From the cell containing the given text, extract its center point as [X, Y] coordinate. 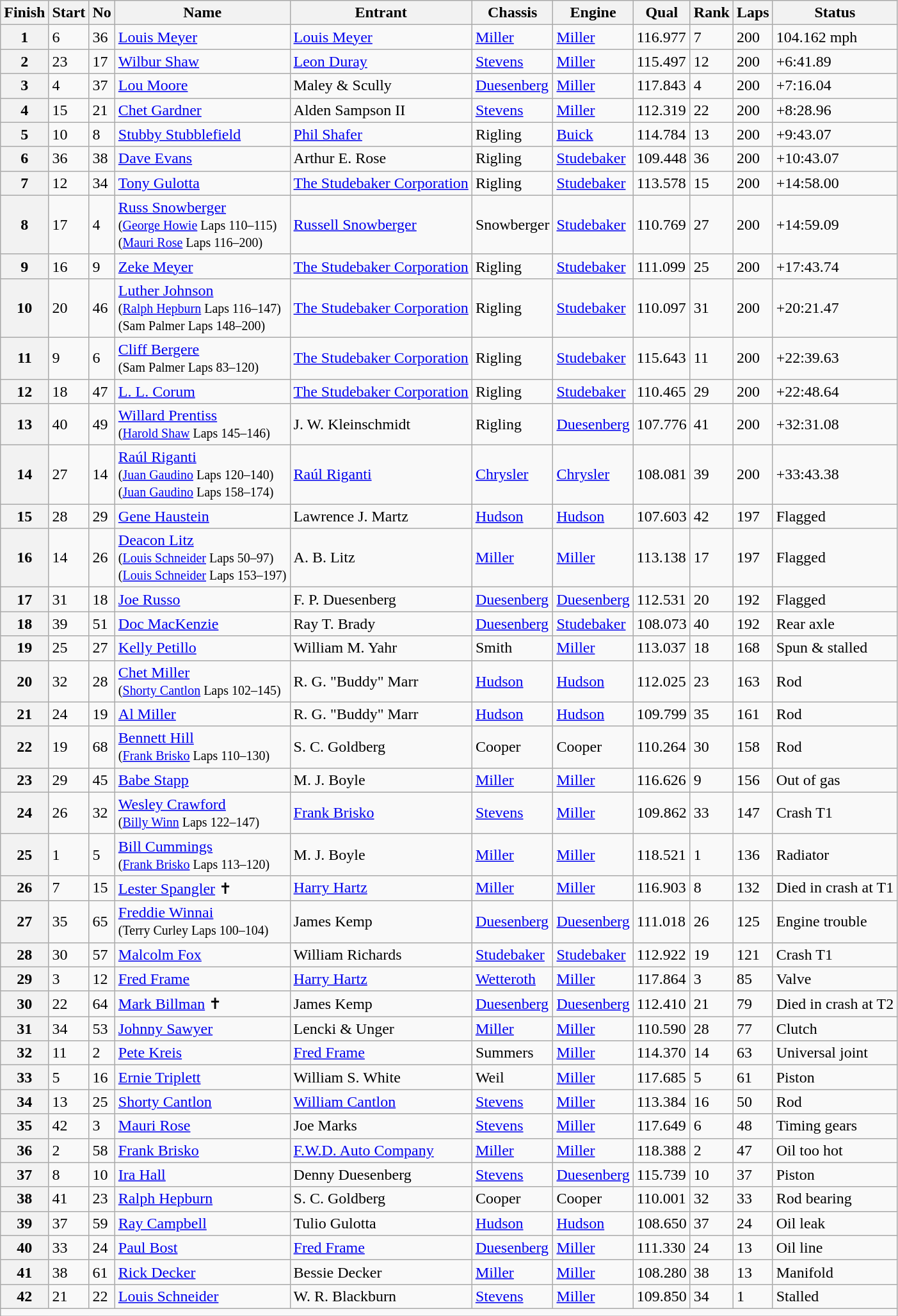
Oil too hot [835, 1150]
79 [753, 1004]
Stubby Stubblefield [202, 134]
Dave Evans [202, 159]
+10:43.07 [835, 159]
112.319 [662, 110]
William M. Yahr [381, 648]
+14:59.09 [835, 225]
Joe Russo [202, 599]
Mark Billman ✝ [202, 1004]
Chet Gardner [202, 110]
77 [753, 1029]
Entrant [381, 13]
104.162 mph [835, 37]
117.843 [662, 86]
Out of gas [835, 780]
163 [753, 681]
Louis Schneider [202, 1296]
Tulio Gulotta [381, 1223]
116.977 [662, 37]
Rank [712, 13]
113.384 [662, 1102]
110.001 [662, 1199]
161 [753, 714]
115.739 [662, 1175]
Russ Snowberger(George Howie Laps 110–115)(Mauri Rose Laps 116–200) [202, 225]
Timing gears [835, 1126]
48 [753, 1126]
Alden Sampson II [381, 110]
113.037 [662, 648]
No [102, 13]
Luther Johnson(Ralph Hepburn Laps 116–147)(Sam Palmer Laps 148–200) [202, 308]
Buick [593, 134]
Al Miller [202, 714]
116.903 [662, 888]
Joe Marks [381, 1126]
118.388 [662, 1150]
108.280 [662, 1272]
114.370 [662, 1053]
57 [102, 955]
Status [835, 13]
Valve [835, 979]
Paul Bost [202, 1248]
85 [753, 979]
132 [753, 888]
Raúl Riganti(Juan Gaudino Laps 120–140)(Juan Gaudino Laps 158–174) [202, 475]
113.138 [662, 558]
W. R. Blackburn [381, 1296]
Name [202, 13]
+33:43.38 [835, 475]
121 [753, 955]
J. W. Kleinschmidt [381, 425]
Rick Decker [202, 1272]
Malcolm Fox [202, 955]
51 [102, 624]
Snowberger [512, 225]
Wesley Crawford(Billy Winn Laps 122–147) [202, 813]
Weil [512, 1077]
+6:41.89 [835, 61]
110.465 [662, 391]
Deacon Litz(Louis Schneider Laps 50–97)(Louis Schneider Laps 153–197) [202, 558]
Doc MacKenzie [202, 624]
Oil line [835, 1248]
117.864 [662, 979]
Russell Snowberger [381, 225]
Laps [753, 13]
Maley & Scully [381, 86]
Wetteroth [512, 979]
Start [69, 13]
59 [102, 1223]
Bessie Decker [381, 1272]
Smith [512, 648]
111.330 [662, 1248]
107.603 [662, 516]
+8:28.96 [835, 110]
Rod bearing [835, 1199]
109.850 [662, 1296]
158 [753, 747]
115.497 [662, 61]
112.922 [662, 955]
Bennett Hill(Frank Brisko Laps 110–130) [202, 747]
Oil leak [835, 1223]
Lencki & Unger [381, 1029]
Cliff Bergere(Sam Palmer Laps 83–120) [202, 358]
46 [102, 308]
+22:48.64 [835, 391]
Wilbur Shaw [202, 61]
Ralph Hepburn [202, 1199]
L. L. Corum [202, 391]
Ira Hall [202, 1175]
Engine [593, 13]
Rear axle [835, 624]
Manifold [835, 1272]
Chassis [512, 13]
111.099 [662, 266]
Chet Miller(Shorty Cantlon Laps 102–145) [202, 681]
107.776 [662, 425]
Ernie Triplett [202, 1077]
Mauri Rose [202, 1126]
108.073 [662, 624]
F. P. Duesenberg [381, 599]
112.025 [662, 681]
58 [102, 1150]
Gene Haustein [202, 516]
A. B. Litz [381, 558]
68 [102, 747]
Radiator [835, 855]
108.650 [662, 1223]
156 [753, 780]
Spun & stalled [835, 648]
112.410 [662, 1004]
64 [102, 1004]
111.018 [662, 921]
115.643 [662, 358]
Ray T. Brady [381, 624]
63 [753, 1053]
F.W.D. Auto Company [381, 1150]
Finish [24, 13]
William Cantlon [381, 1102]
110.264 [662, 747]
Clutch [835, 1029]
Willard Prentiss (Harold Shaw Laps 145–146) [202, 425]
Arthur E. Rose [381, 159]
125 [753, 921]
113.578 [662, 183]
Died in crash at T2 [835, 1004]
109.799 [662, 714]
Summers [512, 1053]
Shorty Cantlon [202, 1102]
Johnny Sawyer [202, 1029]
Denny Duesenberg [381, 1175]
Kelly Petillo [202, 648]
168 [753, 648]
118.521 [662, 855]
108.081 [662, 475]
114.784 [662, 134]
Zeke Meyer [202, 266]
Qual [662, 13]
+14:58.00 [835, 183]
117.649 [662, 1126]
147 [753, 813]
110.097 [662, 308]
136 [753, 855]
Tony Gulotta [202, 183]
Lawrence J. Martz [381, 516]
Leon Duray [381, 61]
Phil Shafer [381, 134]
110.590 [662, 1029]
Bill Cummings(Frank Brisko Laps 113–120) [202, 855]
110.769 [662, 225]
112.531 [662, 599]
William S. White [381, 1077]
Lester Spangler ✝ [202, 888]
William Richards [381, 955]
+7:16.04 [835, 86]
Raúl Riganti [381, 475]
109.862 [662, 813]
Freddie Winnai(Terry Curley Laps 100–104) [202, 921]
+22:39.63 [835, 358]
+20:21.47 [835, 308]
65 [102, 921]
+32:31.08 [835, 425]
Pete Kreis [202, 1053]
53 [102, 1029]
Lou Moore [202, 86]
+17:43.74 [835, 266]
+9:43.07 [835, 134]
49 [102, 425]
Ray Campbell [202, 1223]
50 [753, 1102]
Babe Stapp [202, 780]
116.626 [662, 780]
45 [102, 780]
Stalled [835, 1296]
Universal joint [835, 1053]
117.685 [662, 1077]
109.448 [662, 159]
Engine trouble [835, 921]
Died in crash at T1 [835, 888]
